Capture the cell that displays the provided text and extract its (x, y) central coordinate. 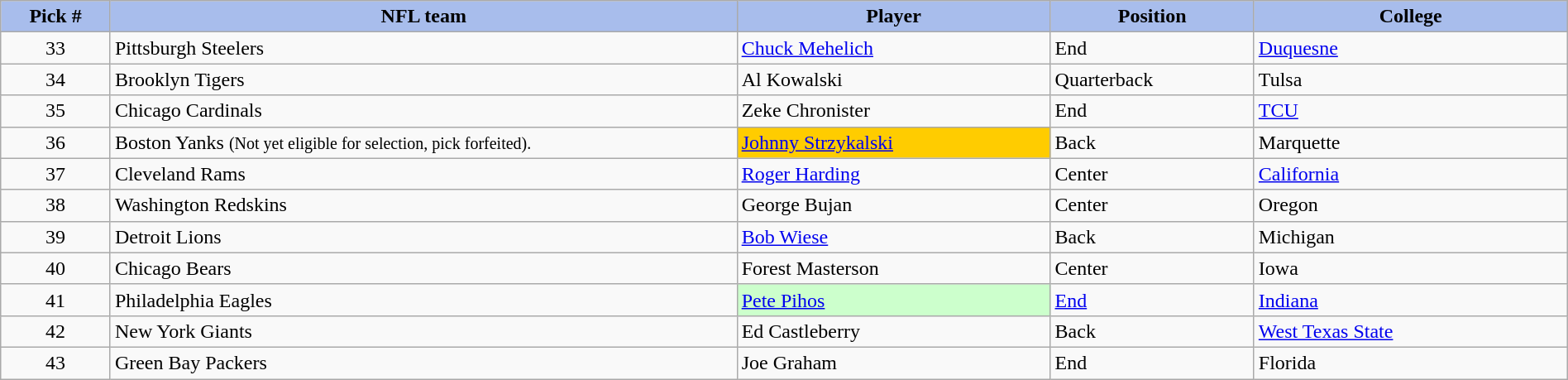
Iowa (1411, 268)
Florida (1411, 363)
Green Bay Packers (423, 363)
Brooklyn Tigers (423, 79)
Chicago Cardinals (423, 111)
36 (56, 142)
NFL team (423, 17)
Michigan (1411, 237)
Oregon (1411, 205)
TCU (1411, 111)
George Bujan (893, 205)
35 (56, 111)
39 (56, 237)
Pick # (56, 17)
Chicago Bears (423, 268)
34 (56, 79)
Pete Pihos (893, 300)
Indiana (1411, 300)
California (1411, 174)
41 (56, 300)
Chuck Mehelich (893, 48)
Johnny Strzykalski (893, 142)
Bob Wiese (893, 237)
Cleveland Rams (423, 174)
Marquette (1411, 142)
42 (56, 331)
40 (56, 268)
Player (893, 17)
Duquesne (1411, 48)
New York Giants (423, 331)
Position (1152, 17)
Joe Graham (893, 363)
37 (56, 174)
43 (56, 363)
Al Kowalski (893, 79)
Philadelphia Eagles (423, 300)
College (1411, 17)
38 (56, 205)
Pittsburgh Steelers (423, 48)
Washington Redskins (423, 205)
Ed Castleberry (893, 331)
Zeke Chronister (893, 111)
Quarterback (1152, 79)
Forest Masterson (893, 268)
Tulsa (1411, 79)
Boston Yanks (Not yet eligible for selection, pick forfeited). (423, 142)
Roger Harding (893, 174)
Detroit Lions (423, 237)
West Texas State (1411, 331)
33 (56, 48)
